Return the [X, Y] coordinate for the center point of the cell that contains the specified text.  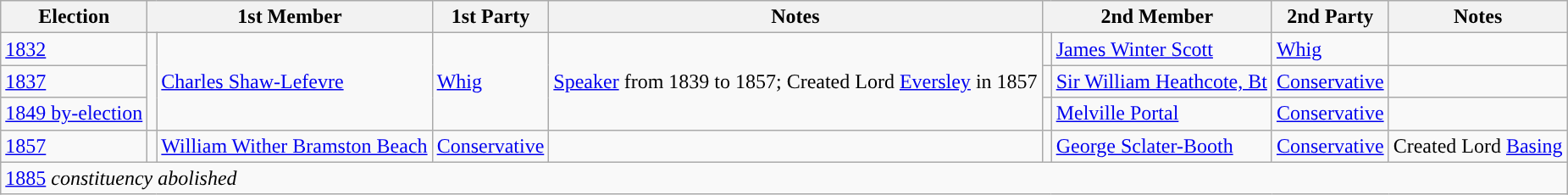
2nd Member [1157, 17]
Charles Shaw-Lefevre [295, 81]
Sir William Heathcote, Bt [1161, 81]
Created Lord Basing [1477, 146]
William Wither Bramston Beach [295, 146]
1857 [75, 146]
George Sclater-Booth [1161, 146]
2nd Party [1330, 17]
1st Member [290, 17]
1837 [75, 81]
Melville Portal [1161, 114]
1st Party [490, 17]
1849 by-election [75, 114]
1832 [75, 49]
Election [75, 17]
1885 constituency abolished [784, 178]
James Winter Scott [1161, 49]
Speaker from 1839 to 1857; Created Lord Eversley in 1857 [795, 81]
